Search for the cell housing the specified text and yield its [X, Y] center coordinate. 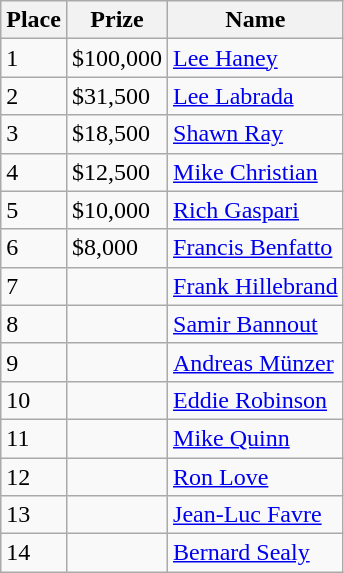
9 [34, 362]
12 [34, 477]
Lee Haney [256, 58]
$100,000 [116, 58]
Place [34, 20]
$12,500 [116, 172]
Lee Labrada [256, 96]
Prize [116, 20]
Mike Quinn [256, 438]
$8,000 [116, 248]
Frank Hillebrand [256, 286]
5 [34, 210]
3 [34, 134]
Eddie Robinson [256, 400]
10 [34, 400]
13 [34, 515]
6 [34, 248]
1 [34, 58]
Andreas Münzer [256, 362]
Jean-Luc Favre [256, 515]
8 [34, 324]
$18,500 [116, 134]
2 [34, 96]
Ron Love [256, 477]
14 [34, 553]
7 [34, 286]
Francis Benfatto [256, 248]
$31,500 [116, 96]
Name [256, 20]
Mike Christian [256, 172]
Samir Bannout [256, 324]
$10,000 [116, 210]
Shawn Ray [256, 134]
Bernard Sealy [256, 553]
4 [34, 172]
11 [34, 438]
Rich Gaspari [256, 210]
